Identify which cell holds the provided text, then report its (X, Y) central coordinate. 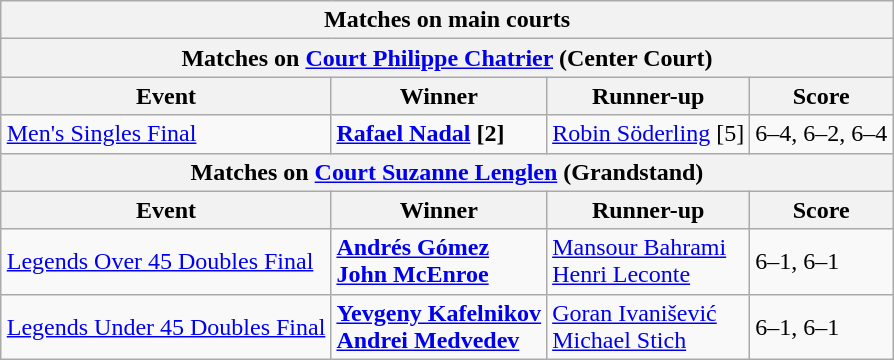
6–4, 6–2, 6–4 (822, 134)
Andrés Gómez John McEnroe (439, 262)
Mansour Bahrami Henri Leconte (648, 262)
Legends Over 45 Doubles Final (166, 262)
Goran Ivanišević Michael Stich (648, 326)
Matches on main courts (447, 20)
Rafael Nadal [2] (439, 134)
Men's Singles Final (166, 134)
Yevgeny Kafelnikov Andrei Medvedev (439, 326)
Robin Söderling [5] (648, 134)
Matches on Court Suzanne Lenglen (Grandstand) (447, 172)
Legends Under 45 Doubles Final (166, 326)
Matches on Court Philippe Chatrier (Center Court) (447, 58)
